Locate the cell with the specified text and output its (x, y) center coordinate. 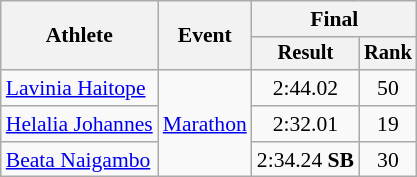
19 (388, 124)
Event (205, 36)
2:32.01 (306, 124)
Final (334, 19)
Athlete (80, 36)
Lavinia Haitope (80, 88)
Marathon (205, 124)
Helalia Johannes (80, 124)
Result (306, 54)
50 (388, 88)
Rank (388, 54)
2:44.02 (306, 88)
